For the text-containing cell, return its midpoint in [X, Y] coordinate format. 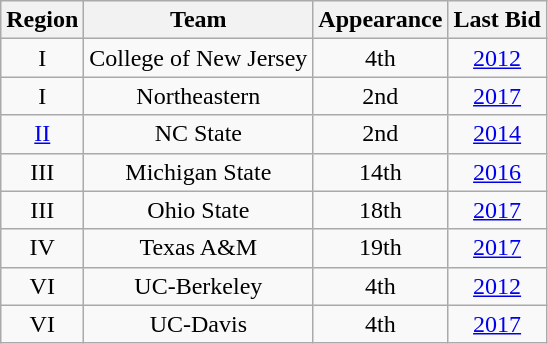
II [42, 134]
Last Bid [497, 20]
Region [42, 20]
2016 [497, 172]
NC State [198, 134]
Michigan State [198, 172]
UC-Berkeley [198, 286]
Ohio State [198, 210]
14th [380, 172]
College of New Jersey [198, 58]
Northeastern [198, 96]
2014 [497, 134]
Team [198, 20]
UC-Davis [198, 324]
IV [42, 248]
18th [380, 210]
19th [380, 248]
Appearance [380, 20]
Texas A&M [198, 248]
